Output the (x, y) coordinate of the center of the cell containing the given text.  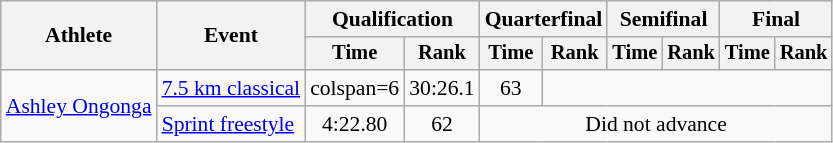
7.5 km classical (232, 88)
63 (511, 88)
Ashley Ongonga (79, 106)
30:26.1 (442, 88)
Qualification (392, 19)
Event (232, 36)
Sprint freestyle (232, 124)
4:22.80 (354, 124)
colspan=6 (354, 88)
Quarterfinal (544, 19)
62 (442, 124)
Did not advance (656, 124)
Semifinal (663, 19)
Final (776, 19)
Athlete (79, 36)
